Provide the (X, Y) coordinate of the cell's center where the given text is located.  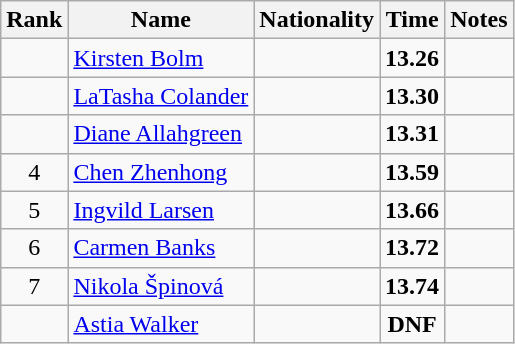
Name (161, 20)
7 (34, 286)
5 (34, 210)
Notes (479, 20)
Astia Walker (161, 324)
Time (412, 20)
Nationality (317, 20)
6 (34, 248)
LaTasha Colander (161, 96)
Chen Zhenhong (161, 172)
13.30 (412, 96)
13.66 (412, 210)
4 (34, 172)
Diane Allahgreen (161, 134)
13.31 (412, 134)
Carmen Banks (161, 248)
DNF (412, 324)
13.74 (412, 286)
Nikola Špinová (161, 286)
13.72 (412, 248)
Kirsten Bolm (161, 58)
Ingvild Larsen (161, 210)
13.26 (412, 58)
Rank (34, 20)
13.59 (412, 172)
